For the text-containing cell, return its midpoint in (x, y) coordinate format. 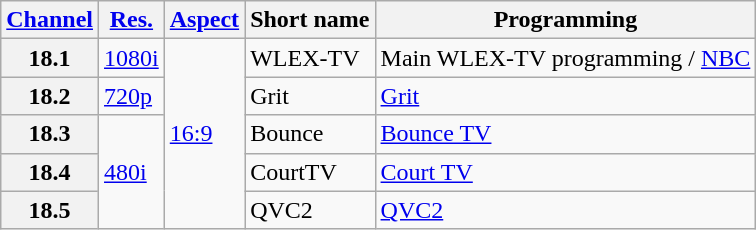
16:9 (204, 134)
Main WLEX-TV programming / NBC (566, 58)
Channel (50, 20)
1080i (132, 58)
Court TV (566, 172)
Bounce (310, 134)
Short name (310, 20)
18.4 (50, 172)
480i (132, 172)
WLEX-TV (310, 58)
18.3 (50, 134)
18.2 (50, 96)
Bounce TV (566, 134)
Res. (132, 20)
CourtTV (310, 172)
18.5 (50, 210)
Aspect (204, 20)
18.1 (50, 58)
Programming (566, 20)
720p (132, 96)
